Return the (x, y) coordinate for the center point of the cell that contains the specified text.  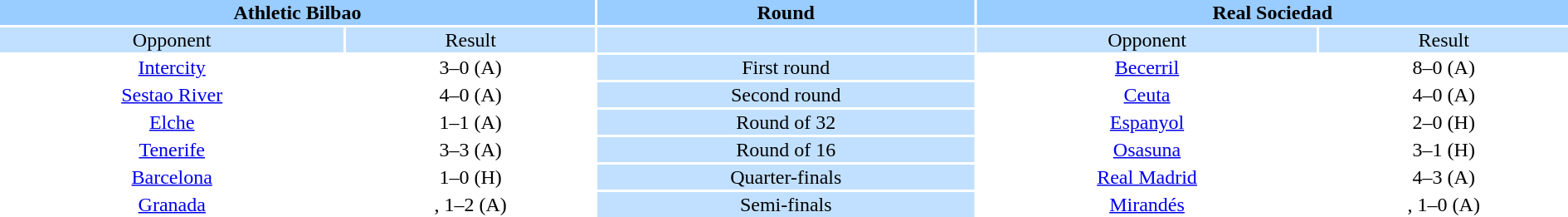
1–0 (H) (470, 177)
Intercity (172, 67)
Elche (172, 122)
8–0 (A) (1444, 67)
Round (786, 12)
Granada (172, 205)
Second round (786, 95)
First round (786, 67)
Round of 32 (786, 122)
Barcelona (172, 177)
Semi-finals (786, 205)
Real Madrid (1147, 177)
Mirandés (1147, 205)
4–3 (A) (1444, 177)
Round of 16 (786, 150)
Becerril (1147, 67)
1–1 (A) (470, 122)
2–0 (H) (1444, 122)
Tenerife (172, 150)
Espanyol (1147, 122)
Osasuna (1147, 150)
3–0 (A) (470, 67)
Real Sociedad (1273, 12)
Sestao River (172, 95)
3–3 (A) (470, 150)
Quarter-finals (786, 177)
3–1 (H) (1444, 150)
, 1–2 (A) (470, 205)
Ceuta (1147, 95)
Athletic Bilbao (297, 12)
, 1–0 (A) (1444, 205)
